Identify which cell holds the provided text, then report its [x, y] central coordinate. 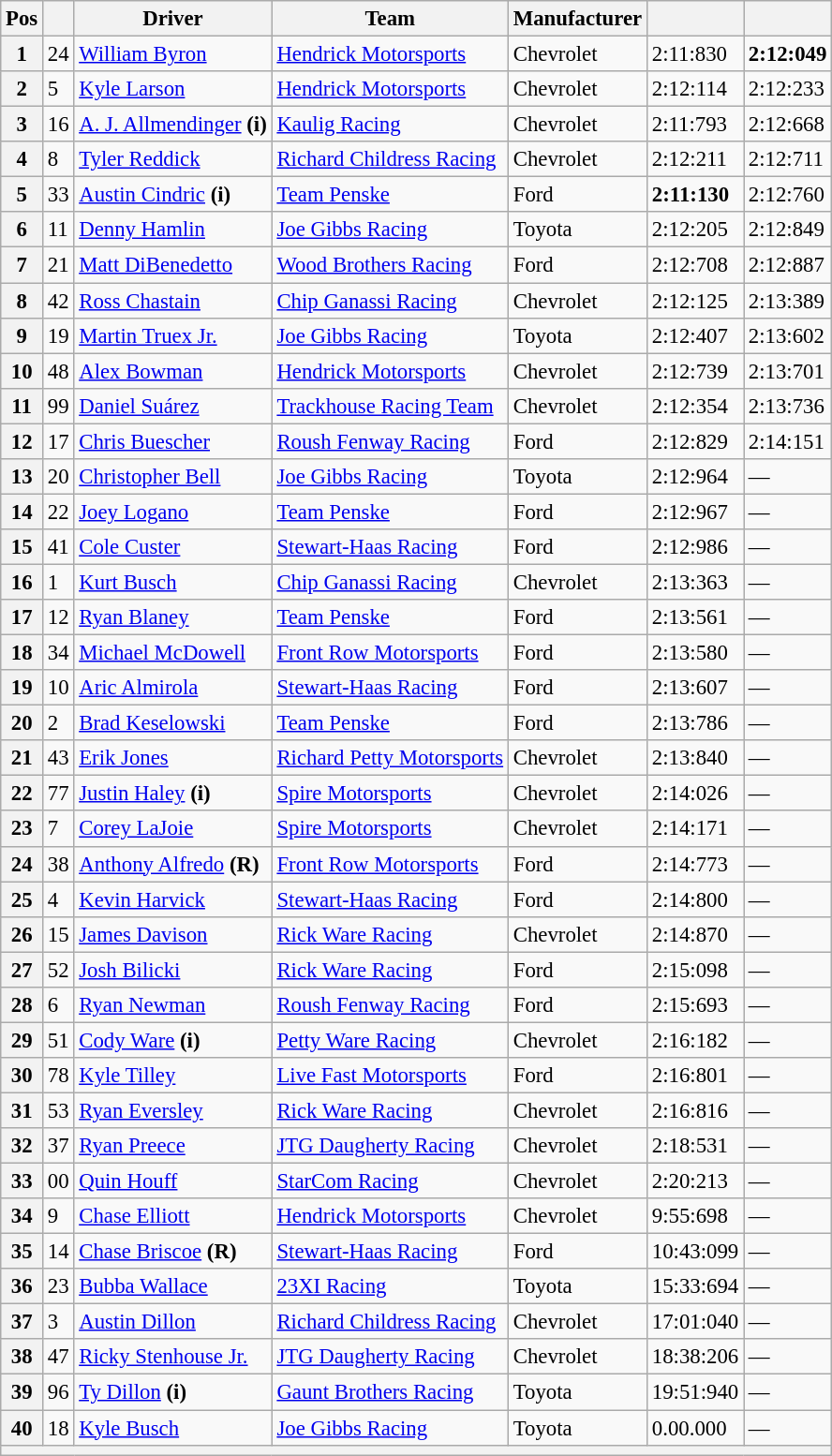
Petty Ware Racing [390, 1040]
2:16:816 [695, 1110]
13 [22, 477]
2:12:708 [695, 265]
2:13:363 [695, 582]
Driver [172, 19]
Trackhouse Racing Team [390, 406]
2:12:354 [695, 406]
0.00.000 [695, 1428]
2:13:389 [788, 301]
26 [22, 934]
19:51:940 [695, 1392]
Ryan Blaney [172, 617]
18:38:206 [695, 1358]
2:14:026 [695, 794]
23XI Racing [390, 1286]
Ty Dillon (i) [172, 1392]
25 [22, 899]
2:12:849 [788, 230]
28 [22, 1005]
2:12:114 [695, 89]
2:13:607 [695, 688]
William Byron [172, 54]
2:13:561 [695, 617]
2:12:887 [788, 265]
Christopher Bell [172, 477]
2:12:205 [695, 230]
Matt DiBenedetto [172, 265]
2:14:870 [695, 934]
Bubba Wallace [172, 1286]
Daniel Suárez [172, 406]
2:12:967 [695, 512]
2:14:800 [695, 899]
Kevin Harvick [172, 899]
27 [22, 970]
29 [22, 1040]
35 [22, 1252]
Anthony Alfredo (R) [172, 864]
2:12:739 [695, 371]
2:16:182 [695, 1040]
2:12:760 [788, 195]
2:12:711 [788, 159]
9:55:698 [695, 1216]
39 [22, 1392]
2:13:701 [788, 371]
48 [58, 371]
15:33:694 [695, 1286]
2:13:736 [788, 406]
31 [22, 1110]
Gaunt Brothers Racing [390, 1392]
Ryan Preece [172, 1146]
A. J. Allmendinger (i) [172, 125]
Tyler Reddick [172, 159]
Cody Ware (i) [172, 1040]
Ross Chastain [172, 301]
43 [58, 758]
30 [22, 1076]
Live Fast Motorsports [390, 1076]
Michael McDowell [172, 653]
Erik Jones [172, 758]
40 [22, 1428]
2:14:151 [788, 441]
53 [58, 1110]
2:11:793 [695, 125]
2:12:668 [788, 125]
Alex Bowman [172, 371]
2:16:801 [695, 1076]
17:01:040 [695, 1322]
32 [22, 1146]
42 [58, 301]
Austin Cindric (i) [172, 195]
Brad Keselowski [172, 723]
52 [58, 970]
2:12:049 [788, 54]
Ricky Stenhouse Jr. [172, 1358]
Team [390, 19]
2:13:580 [695, 653]
Pos [22, 19]
StarCom Racing [390, 1181]
51 [58, 1040]
2:15:098 [695, 970]
2:12:211 [695, 159]
36 [22, 1286]
2:14:773 [695, 864]
Manufacturer [577, 19]
99 [58, 406]
Kyle Larson [172, 89]
Martin Truex Jr. [172, 335]
Chase Briscoe (R) [172, 1252]
Richard Petty Motorsports [390, 758]
Cole Custer [172, 547]
Kurt Busch [172, 582]
Ryan Newman [172, 1005]
41 [58, 547]
00 [58, 1181]
96 [58, 1392]
2:20:213 [695, 1181]
Kyle Tilley [172, 1076]
2:14:171 [695, 829]
Justin Haley (i) [172, 794]
2:12:125 [695, 301]
Chris Buescher [172, 441]
47 [58, 1358]
2:11:130 [695, 195]
10:43:099 [695, 1252]
Kyle Busch [172, 1428]
Austin Dillon [172, 1322]
Chase Elliott [172, 1216]
Aric Almirola [172, 688]
2:12:233 [788, 89]
2:13:840 [695, 758]
77 [58, 794]
2:13:786 [695, 723]
Ryan Eversley [172, 1110]
2:13:602 [788, 335]
2:18:531 [695, 1146]
James Davison [172, 934]
78 [58, 1076]
Josh Bilicki [172, 970]
2:11:830 [695, 54]
2:12:986 [695, 547]
2:12:964 [695, 477]
Kaulig Racing [390, 125]
2:12:407 [695, 335]
Denny Hamlin [172, 230]
2:12:829 [695, 441]
2:15:693 [695, 1005]
Corey LaJoie [172, 829]
Joey Logano [172, 512]
Wood Brothers Racing [390, 265]
Quin Houff [172, 1181]
